Scan for the cell matching the given text and deliver its (X, Y) coordinate at center. 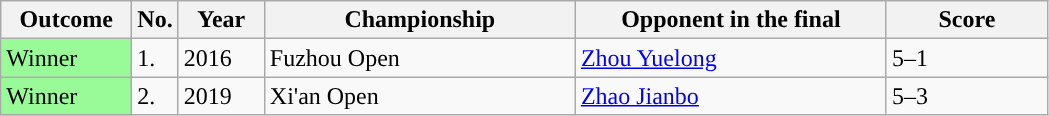
2. (155, 96)
Fuzhou Open (420, 58)
Score (966, 20)
1. (155, 58)
2019 (221, 96)
5–1 (966, 58)
No. (155, 20)
5–3 (966, 96)
Outcome (66, 20)
2016 (221, 58)
Championship (420, 20)
Zhao Jianbo (730, 96)
Zhou Yuelong (730, 58)
Year (221, 20)
Opponent in the final (730, 20)
Xi'an Open (420, 96)
